Capture the cell that displays the provided text and extract its [x, y] central coordinate. 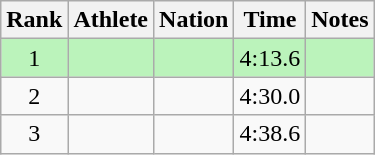
4:38.6 [270, 134]
Notes [340, 20]
Time [270, 20]
4:13.6 [270, 58]
3 [34, 134]
Athlete [111, 20]
4:30.0 [270, 96]
1 [34, 58]
2 [34, 96]
Rank [34, 20]
Nation [194, 20]
